Scan for the cell matching the given text and deliver its [x, y] coordinate at center. 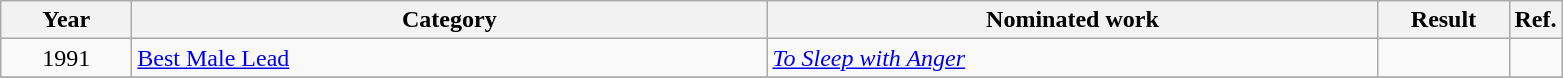
Nominated work [1072, 20]
Year [66, 20]
Best Male Lead [450, 58]
1991 [66, 58]
Result [1444, 20]
To Sleep with Anger [1072, 58]
Category [450, 20]
Ref. [1536, 20]
